Search for the cell housing the specified text and yield its [X, Y] center coordinate. 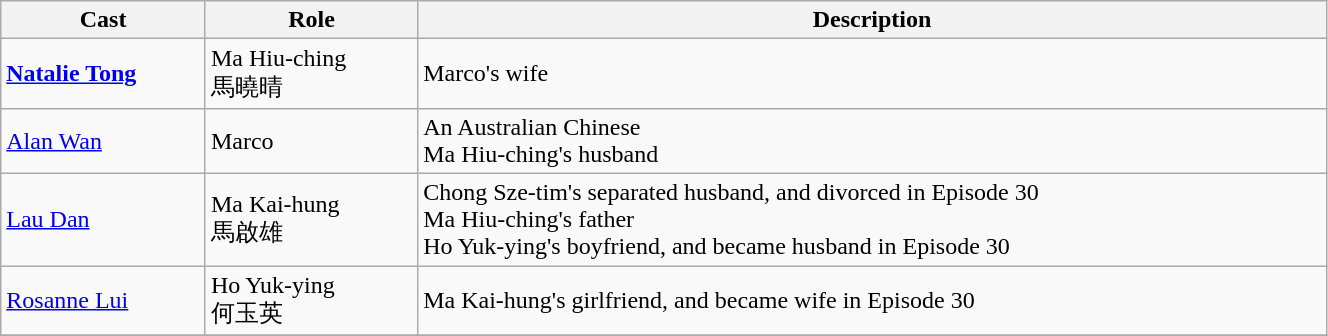
Role [311, 20]
Lau Dan [104, 219]
Alan Wan [104, 140]
Ho Yuk-ying何玉英 [311, 301]
Chong Sze-tim's separated husband, and divorced in Episode 30Ma Hiu-ching's fatherHo Yuk-ying's boyfriend, and became husband in Episode 30 [872, 219]
Ma Hiu-ching馬曉晴 [311, 74]
Marco [311, 140]
Description [872, 20]
Natalie Tong [104, 74]
Marco's wife [872, 74]
An Australian ChineseMa Hiu-ching's husband [872, 140]
Ma Kai-hung's girlfriend, and became wife in Episode 30 [872, 301]
Ma Kai-hung馬啟雄 [311, 219]
Cast [104, 20]
Rosanne Lui [104, 301]
